Identify which cell holds the provided text, then report its (X, Y) central coordinate. 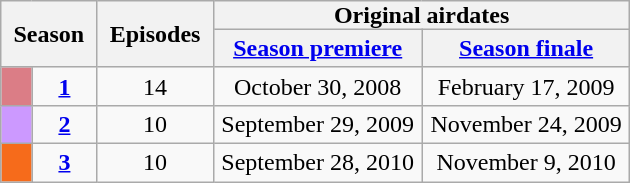
Episodes (155, 34)
1 (64, 86)
Season finale (526, 48)
October 30, 2008 (318, 86)
2 (64, 124)
November 9, 2010 (526, 162)
Original airdates (422, 15)
February 17, 2009 (526, 86)
14 (155, 86)
September 29, 2009 (318, 124)
Season (49, 34)
November 24, 2009 (526, 124)
Season premiere (318, 48)
3 (64, 162)
September 28, 2010 (318, 162)
